Determine the [X, Y] coordinate at the center of the cell enclosing the given text.  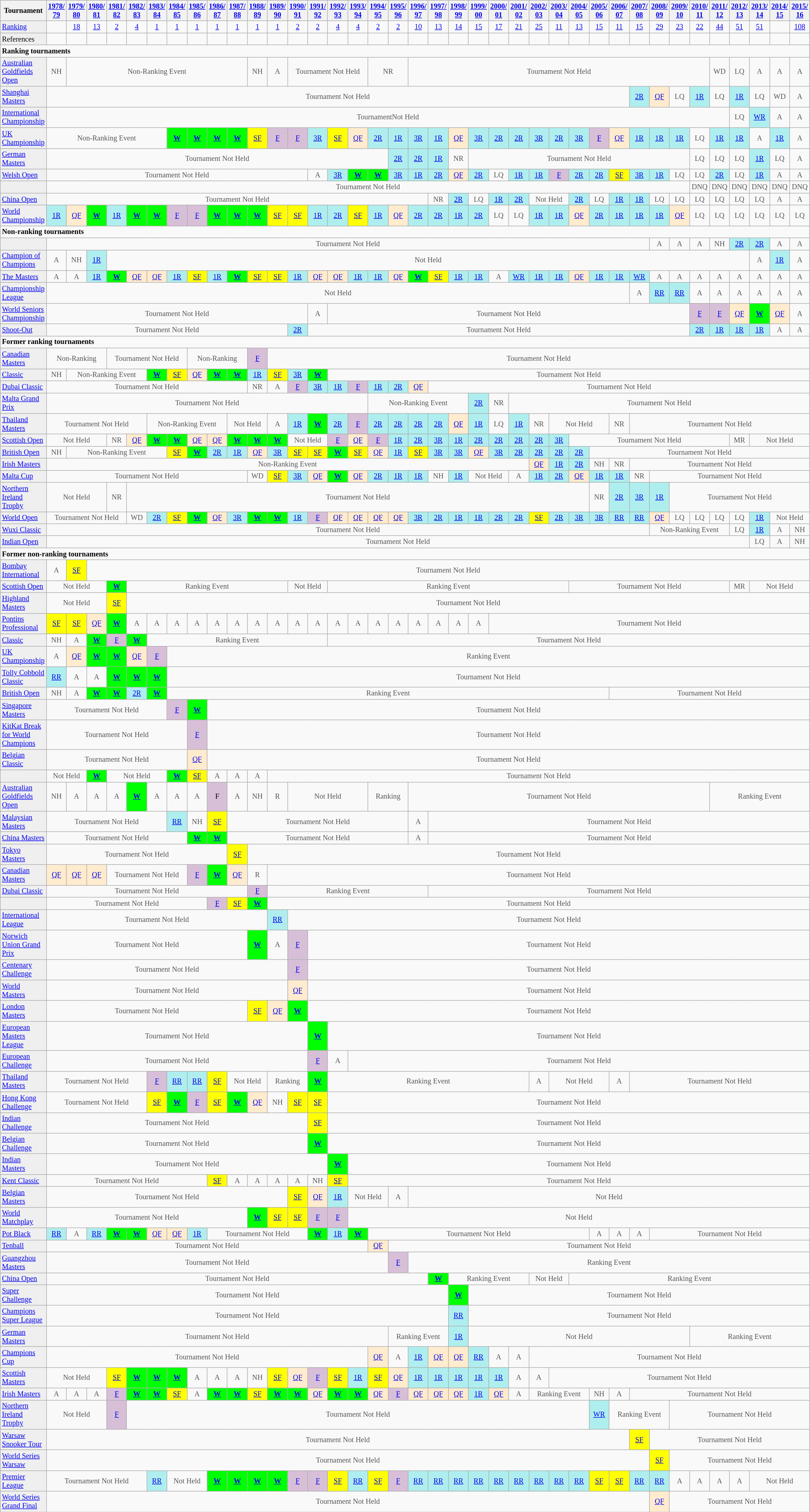
International League [24, 920]
Belgian Classic [24, 760]
2005/06 [599, 10]
2006/07 [619, 10]
1991/92 [318, 10]
1988/89 [257, 10]
18 [76, 27]
Former ranking tournaments [405, 342]
Belgian Masters [24, 1197]
Champion of Champions [24, 260]
23 [680, 27]
Singapore Masters [24, 710]
17 [499, 27]
Championship League [24, 293]
1987/88 [237, 10]
2011/12 [719, 10]
The Masters [24, 277]
Warsaw Snooker Tour [24, 1440]
108 [800, 27]
25 [539, 27]
Champions Cup [24, 1357]
Tolly Cobbold Classic [24, 677]
Former non-ranking tournaments [405, 554]
European Masters League [24, 1036]
Indian Open [24, 542]
International Championship [24, 117]
Centenary Challenge [24, 970]
TournamentNot Held [388, 117]
Champions Super League [24, 1316]
2003/04 [559, 10]
China Masters [24, 838]
2002/03 [539, 10]
1997/98 [438, 10]
Pot Black [24, 1234]
1979/80 [76, 10]
World Masters [24, 990]
1982/83 [137, 10]
2014/15 [780, 10]
1983/84 [157, 10]
2004/05 [579, 10]
Indian Challenge [24, 1123]
1994/95 [378, 10]
Belgian Challenge [24, 1143]
Wuxi Classic [24, 530]
2009/10 [680, 10]
World Seniors Championship [24, 314]
Shoot-Out [24, 330]
2010/11 [700, 10]
World Open [24, 518]
Scottish Masters [24, 1378]
2015/16 [800, 10]
London Masters [24, 1011]
1980/81 [97, 10]
44 [719, 27]
2001/02 [519, 10]
1995/96 [398, 10]
1984/85 [177, 10]
European Challenge [24, 1061]
1989/90 [278, 10]
Non-ranking tournaments [405, 232]
1986/87 [217, 10]
22 [700, 27]
Indian Masters [24, 1164]
Guangzhou Masters [24, 1262]
Malta Grand Prix [24, 403]
21 [519, 27]
2013/14 [759, 10]
Bombay International [24, 570]
Welsh Open [24, 175]
Malta Cup [24, 476]
Ranking tournaments [405, 51]
1999/00 [479, 10]
10 [418, 27]
1978/79 [56, 10]
Tenball [24, 1246]
Pontins Professional [24, 623]
2008/09 [660, 10]
Hong Kong Challenge [24, 1102]
29 [660, 27]
World Championship [24, 215]
World Matchplay [24, 1217]
14 [459, 27]
World Series Grand Final [24, 1502]
World Series Warsaw [24, 1460]
1996/97 [418, 10]
Highland Masters [24, 603]
1990/91 [298, 10]
2007/08 [639, 10]
Shanghai Masters [24, 97]
Super Challenge [24, 1295]
KitKat Break for World Champions [24, 735]
1981/82 [117, 10]
1985/86 [197, 10]
Tokyo Masters [24, 854]
1998/99 [459, 10]
References [24, 39]
Kent Classic [24, 1181]
2000/01 [499, 10]
Premier League [24, 1481]
Malaysian Masters [24, 822]
1993/94 [358, 10]
1992/93 [338, 10]
Norwich Union Grand Prix [24, 944]
2012/13 [739, 10]
Tournament [24, 10]
